For the text-containing cell, return its midpoint in (x, y) coordinate format. 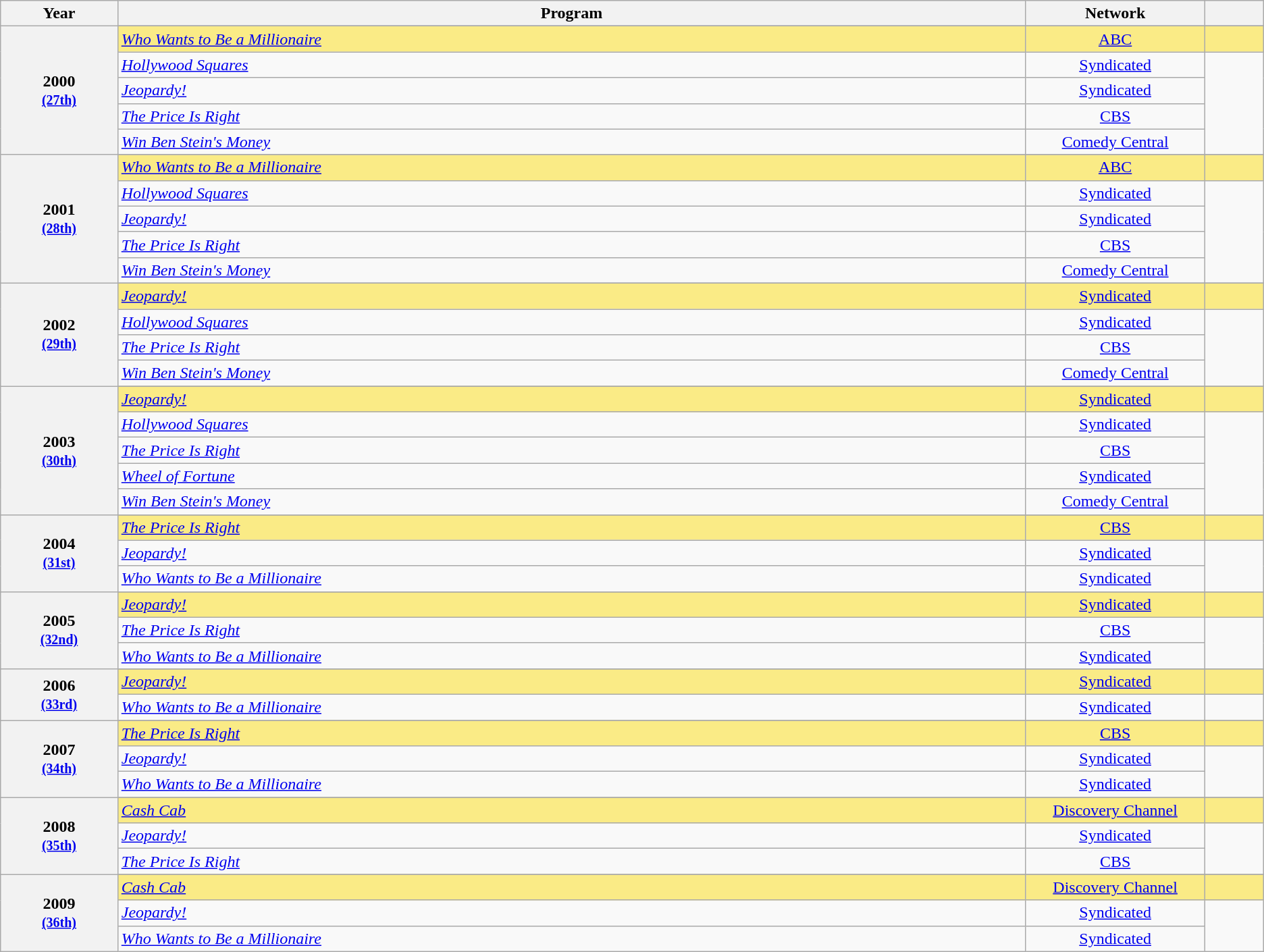
2004 (31st) (59, 553)
2005 (32nd) (59, 630)
Network (1115, 14)
Year (59, 14)
2000 (27th) (59, 90)
2001 (28th) (59, 219)
2007 (34th) (59, 758)
2003 (30th) (59, 450)
Wheel of Fortune (571, 476)
2002 (29th) (59, 334)
Program (571, 14)
2008 (35th) (59, 836)
2009 (36th) (59, 913)
2006 (33rd) (59, 694)
